Output the [x, y] coordinate of the center of the cell containing the given text.  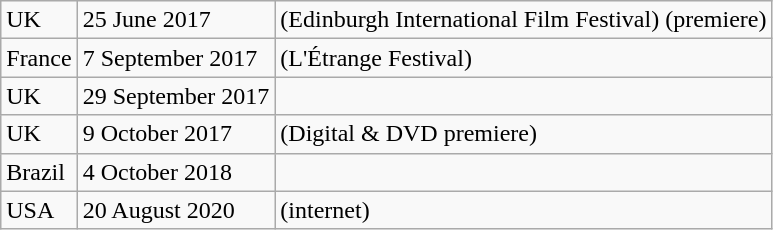
USA [39, 210]
25 June 2017 [176, 20]
(Edinburgh International Film Festival) (premiere) [524, 20]
(Digital & DVD premiere) [524, 134]
(L'Étrange Festival) [524, 58]
France [39, 58]
4 October 2018 [176, 172]
Brazil [39, 172]
29 September 2017 [176, 96]
20 August 2020 [176, 210]
7 September 2017 [176, 58]
(internet) [524, 210]
9 October 2017 [176, 134]
